Find where the given text appears and provide that cell's center as (x, y) coordinate. 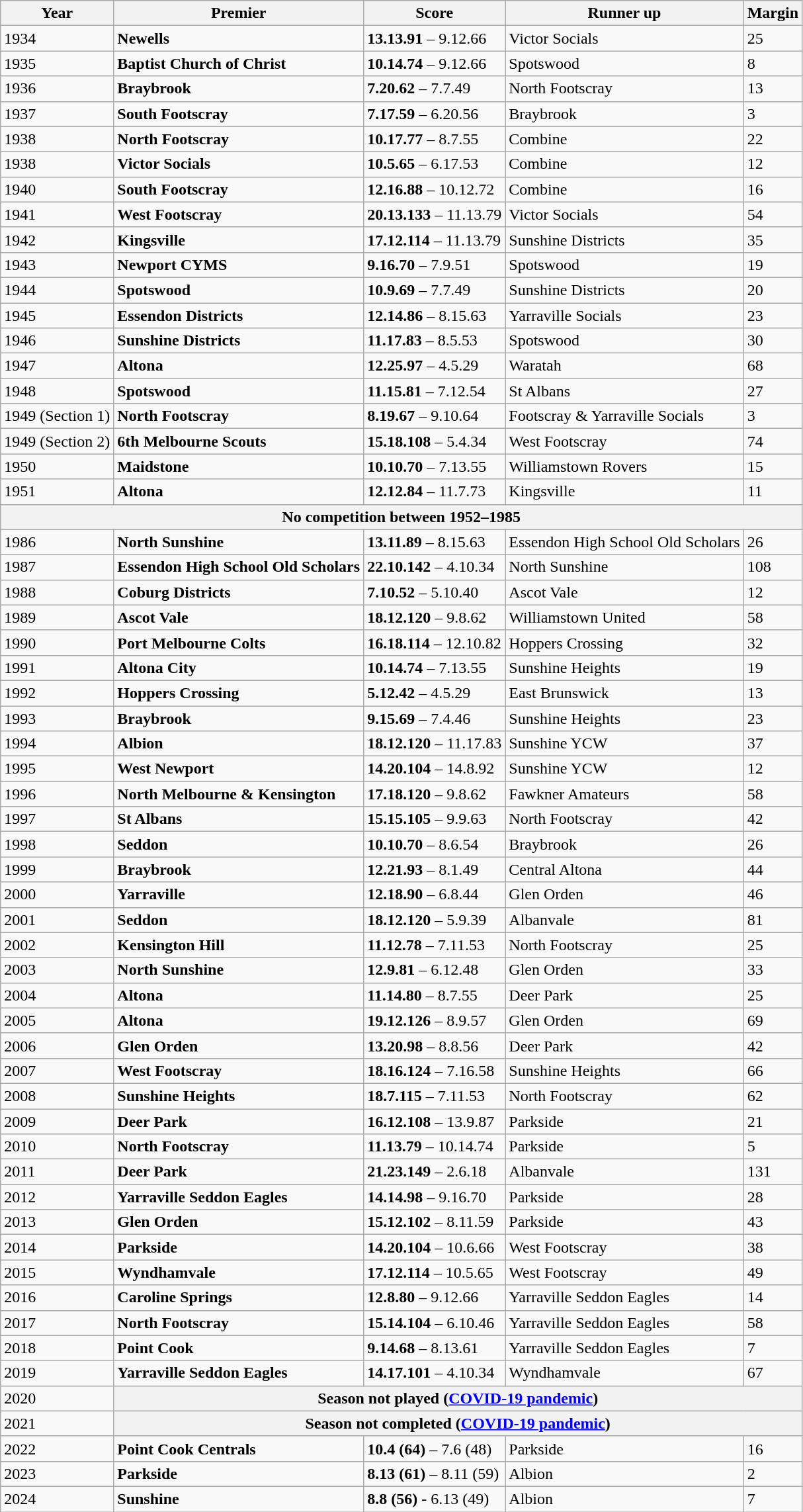
19.12.126 – 8.9.57 (435, 1020)
1999 (57, 869)
9.16.70 – 7.9.51 (435, 265)
Port Melbourne Colts (239, 643)
8.13 (61) – 8.11 (59) (435, 1474)
1936 (57, 89)
Kensington Hill (239, 945)
68 (773, 366)
15.12.102 – 8.11.59 (435, 1222)
Maidstone (239, 467)
108 (773, 567)
12.14.86 – 8.15.63 (435, 316)
1944 (57, 290)
Score (435, 13)
67 (773, 1373)
15.18.108 – 5.4.34 (435, 441)
5.12.42 – 4.5.29 (435, 693)
1951 (57, 492)
81 (773, 920)
8.19.67 – 9.10.64 (435, 416)
Runner up (624, 13)
1949 (Section 1) (57, 416)
7.20.62 – 7.7.49 (435, 89)
Year (57, 13)
2011 (57, 1172)
2022 (57, 1448)
69 (773, 1020)
10.17.77 – 8.7.55 (435, 139)
32 (773, 643)
Central Altona (624, 869)
Season not played (COVID-19 pandemic) (458, 1398)
15.14.104 – 6.10.46 (435, 1323)
21 (773, 1122)
1994 (57, 744)
Yarraville Socials (624, 316)
1990 (57, 643)
27 (773, 391)
1942 (57, 240)
14.20.104 – 14.8.92 (435, 769)
49 (773, 1272)
1986 (57, 542)
2014 (57, 1247)
1993 (57, 718)
17.12.114 – 11.13.79 (435, 240)
1998 (57, 844)
10.10.70 – 7.13.55 (435, 467)
Margin (773, 13)
13.20.98 – 8.8.56 (435, 1045)
46 (773, 895)
1937 (57, 114)
1992 (57, 693)
Footscray & Yarraville Socials (624, 416)
20 (773, 290)
5 (773, 1147)
10.14.74 – 7.13.55 (435, 668)
2005 (57, 1020)
2016 (57, 1298)
North Melbourne & Kensington (239, 794)
No competition between 1952–1985 (401, 517)
37 (773, 744)
1950 (57, 467)
131 (773, 1172)
11 (773, 492)
8 (773, 64)
10.14.74 – 9.12.66 (435, 64)
Williamstown United (624, 617)
Fawkner Amateurs (624, 794)
13.11.89 – 8.15.63 (435, 542)
2001 (57, 920)
1997 (57, 819)
Essendon Districts (239, 316)
43 (773, 1222)
62 (773, 1096)
6th Melbourne Scouts (239, 441)
12.12.84 – 11.7.73 (435, 492)
1987 (57, 567)
11.13.79 – 10.14.74 (435, 1147)
1934 (57, 38)
1948 (57, 391)
2021 (57, 1423)
2018 (57, 1348)
2010 (57, 1147)
38 (773, 1247)
20.13.133 – 11.13.79 (435, 214)
Newport CYMS (239, 265)
2020 (57, 1398)
2007 (57, 1071)
Williamstown Rovers (624, 467)
Yarraville (239, 895)
1940 (57, 189)
12.9.81 – 6.12.48 (435, 970)
33 (773, 970)
14 (773, 1298)
17.18.120 – 9.8.62 (435, 794)
2004 (57, 995)
9.14.68 – 8.13.61 (435, 1348)
11.17.83 – 8.5.53 (435, 341)
11.15.81 – 7.12.54 (435, 391)
12.25.97 – 4.5.29 (435, 366)
15.15.105 – 9.9.63 (435, 819)
2015 (57, 1272)
2002 (57, 945)
2019 (57, 1373)
1996 (57, 794)
2024 (57, 1499)
Caroline Springs (239, 1298)
9.15.69 – 7.4.46 (435, 718)
16.18.114 – 12.10.82 (435, 643)
1945 (57, 316)
35 (773, 240)
1989 (57, 617)
Altona City (239, 668)
1935 (57, 64)
2017 (57, 1323)
18.12.120 – 9.8.62 (435, 617)
Waratah (624, 366)
2009 (57, 1122)
1941 (57, 214)
14.14.98 – 9.16.70 (435, 1197)
22 (773, 139)
12.21.93 – 8.1.49 (435, 869)
2008 (57, 1096)
Newells (239, 38)
12.18.90 – 6.8.44 (435, 895)
10.4 (64) – 7.6 (48) (435, 1448)
21.23.149 – 2.6.18 (435, 1172)
2012 (57, 1197)
2 (773, 1474)
44 (773, 869)
1946 (57, 341)
12.16.88 – 10.12.72 (435, 189)
Premier (239, 13)
16.12.108 – 13.9.87 (435, 1122)
10.9.69 – 7.7.49 (435, 290)
Season not completed (COVID-19 pandemic) (458, 1423)
14.17.101 – 4.10.34 (435, 1373)
East Brunswick (624, 693)
1943 (57, 265)
17.12.114 – 10.5.65 (435, 1272)
Sunshine (239, 1499)
8.8 (56) - 6.13 (49) (435, 1499)
7.10.52 – 5.10.40 (435, 592)
66 (773, 1071)
1995 (57, 769)
11.12.78 – 7.11.53 (435, 945)
30 (773, 341)
2003 (57, 970)
West Newport (239, 769)
10.5.65 – 6.17.53 (435, 164)
13.13.91 – 9.12.66 (435, 38)
18.12.120 – 11.17.83 (435, 744)
2023 (57, 1474)
1947 (57, 366)
Coburg Districts (239, 592)
2013 (57, 1222)
12.8.80 – 9.12.66 (435, 1298)
74 (773, 441)
18.7.115 – 7.11.53 (435, 1096)
11.14.80 – 8.7.55 (435, 995)
2006 (57, 1045)
14.20.104 – 10.6.66 (435, 1247)
22.10.142 – 4.10.34 (435, 567)
1949 (Section 2) (57, 441)
18.12.120 – 5.9.39 (435, 920)
1988 (57, 592)
7.17.59 – 6.20.56 (435, 114)
10.10.70 – 8.6.54 (435, 844)
54 (773, 214)
1991 (57, 668)
28 (773, 1197)
2000 (57, 895)
Baptist Church of Christ (239, 64)
Point Cook Centrals (239, 1448)
Point Cook (239, 1348)
18.16.124 – 7.16.58 (435, 1071)
15 (773, 467)
